Pinpoint the cell where the given text exists, returning its [x, y] midpoint coordinate. 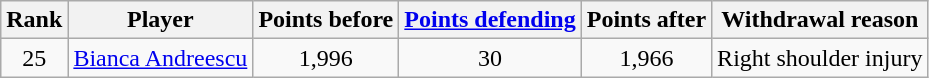
30 [490, 58]
25 [34, 58]
Withdrawal reason [820, 20]
Bianca Andreescu [160, 58]
Points before [326, 20]
Points after [646, 20]
Right shoulder injury [820, 58]
Points defending [490, 20]
1,996 [326, 58]
1,966 [646, 58]
Player [160, 20]
Rank [34, 20]
